Detect which cell encompasses the target text, then output its (X, Y) center coordinate. 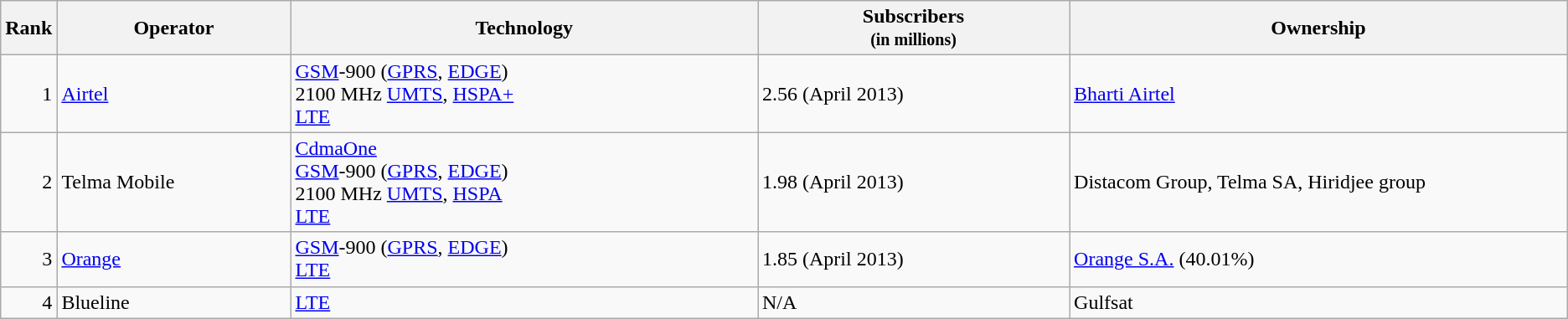
Orange (174, 260)
Distacom Group, Telma SA, Hiridjee group (1318, 183)
Telma Mobile (174, 183)
Ownership (1318, 28)
3 (28, 260)
GSM-900 (GPRS, EDGE)LTE (524, 260)
Orange S.A. (40.01%) (1318, 260)
Subscribers(in millions) (913, 28)
1.85 (April 2013) (913, 260)
2.56 (April 2013) (913, 94)
2 (28, 183)
CdmaOneGSM-900 (GPRS, EDGE)2100 MHz UMTS, HSPALTE (524, 183)
GSM-900 (GPRS, EDGE)2100 MHz UMTS, HSPA+LTE (524, 94)
Rank (28, 28)
Blueline (174, 302)
1 (28, 94)
Gulfsat (1318, 302)
Bharti Airtel (1318, 94)
Technology (524, 28)
1.98 (April 2013) (913, 183)
Airtel (174, 94)
4 (28, 302)
LTE (524, 302)
Operator (174, 28)
N/A (913, 302)
